Determine the [X, Y] coordinate at the center of the cell enclosing the given text.  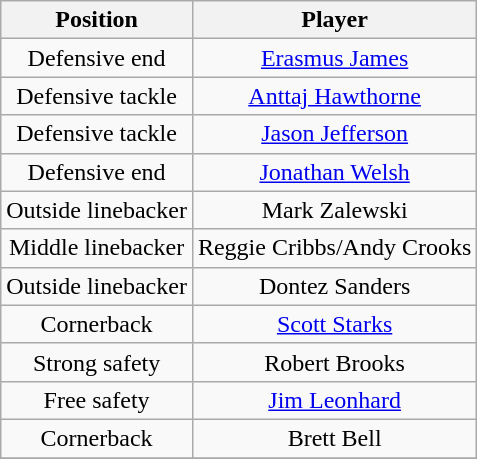
Player [334, 20]
Mark Zalewski [334, 210]
Free safety [97, 400]
Jason Jefferson [334, 134]
Strong safety [97, 362]
Jim Leonhard [334, 400]
Dontez Sanders [334, 286]
Robert Brooks [334, 362]
Erasmus James [334, 58]
Reggie Cribbs/Andy Crooks [334, 248]
Anttaj Hawthorne [334, 96]
Middle linebacker [97, 248]
Scott Starks [334, 324]
Position [97, 20]
Brett Bell [334, 438]
Jonathan Welsh [334, 172]
